Search for the cell housing the specified text and yield its (x, y) center coordinate. 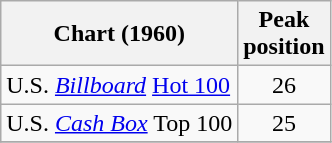
26 (284, 85)
25 (284, 123)
U.S. Cash Box Top 100 (120, 123)
Chart (1960) (120, 34)
Peakposition (284, 34)
U.S. Billboard Hot 100 (120, 85)
